Return (x, y) of the center of cell containing provided text 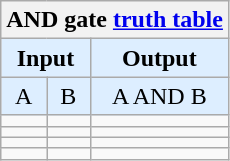
Input (46, 58)
AND gate truth table (115, 20)
B (69, 96)
A AND B (159, 96)
A (24, 96)
Output (159, 58)
